Scan for the cell matching the given text and deliver its (x, y) coordinate at center. 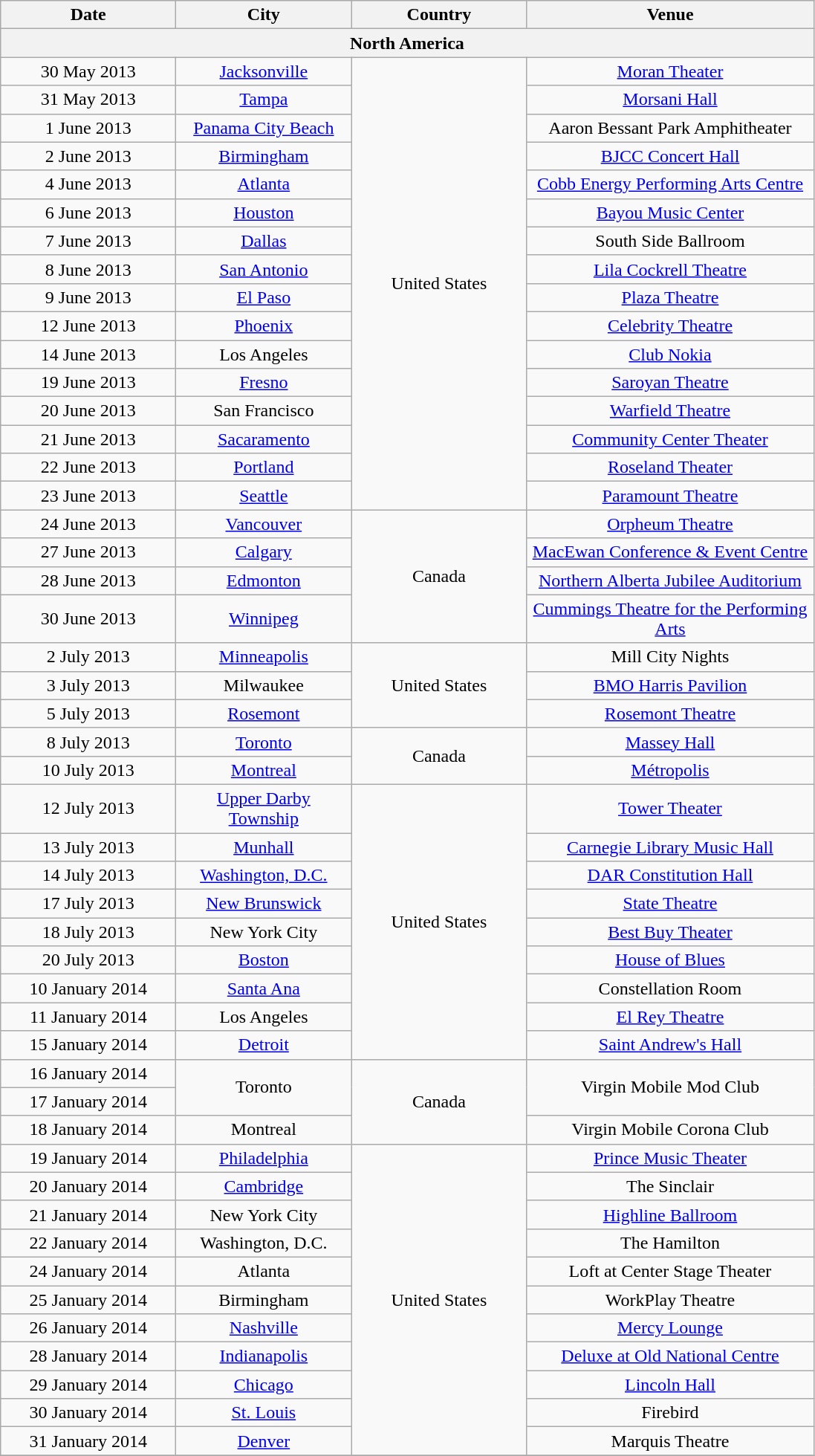
Detroit (264, 1045)
19 January 2014 (88, 1158)
Celebrity Theatre (670, 326)
Club Nokia (670, 355)
Portland (264, 467)
The Hamilton (670, 1243)
7 June 2013 (88, 241)
14 July 2013 (88, 876)
Chicago (264, 1385)
24 January 2014 (88, 1271)
6 June 2013 (88, 213)
27 June 2013 (88, 552)
Cobb Energy Performing Arts Centre (670, 184)
Rosemont Theatre (670, 714)
Denver (264, 1441)
8 June 2013 (88, 269)
Country (439, 15)
Indianapolis (264, 1356)
Minneapolis (264, 657)
Jacksonville (264, 71)
Community Center Theater (670, 439)
29 January 2014 (88, 1385)
Aaron Bessant Park Amphitheater (670, 128)
Winnipeg (264, 618)
19 June 2013 (88, 383)
10 July 2013 (88, 770)
Virgin Mobile Mod Club (670, 1087)
Loft at Center Stage Theater (670, 1271)
Milwaukee (264, 685)
Bayou Music Center (670, 213)
Upper Darby Township (264, 809)
25 January 2014 (88, 1300)
30 January 2014 (88, 1413)
Mill City Nights (670, 657)
BJCC Concert Hall (670, 156)
South Side Ballroom (670, 241)
Cummings Theatre for the Performing Arts (670, 618)
House of Blues (670, 960)
Roseland Theater (670, 467)
New Brunswick (264, 904)
Marquis Theatre (670, 1441)
DAR Constitution Hall (670, 876)
21 June 2013 (88, 439)
Constellation Room (670, 989)
Paramount Theatre (670, 496)
2 June 2013 (88, 156)
Tampa (264, 100)
15 January 2014 (88, 1045)
9 June 2013 (88, 297)
Philadelphia (264, 1158)
4 June 2013 (88, 184)
Mercy Lounge (670, 1328)
12 June 2013 (88, 326)
Best Buy Theater (670, 932)
North America (407, 43)
20 June 2013 (88, 411)
The Sinclair (670, 1186)
Tower Theater (670, 809)
Venue (670, 15)
22 June 2013 (88, 467)
Morsani Hall (670, 100)
18 January 2014 (88, 1130)
Warfield Theatre (670, 411)
30 May 2013 (88, 71)
Prince Music Theater (670, 1158)
Virgin Mobile Corona Club (670, 1130)
12 July 2013 (88, 809)
1 June 2013 (88, 128)
Cambridge (264, 1186)
22 January 2014 (88, 1243)
16 January 2014 (88, 1073)
31 May 2013 (88, 100)
Plaza Theatre (670, 297)
Saint Andrew's Hall (670, 1045)
Orpheum Theatre (670, 524)
San Francisco (264, 411)
30 June 2013 (88, 618)
Edmonton (264, 580)
Moran Theater (670, 71)
Rosemont (264, 714)
Nashville (264, 1328)
Date (88, 15)
20 July 2013 (88, 960)
10 January 2014 (88, 989)
Carnegie Library Music Hall (670, 847)
18 July 2013 (88, 932)
Seattle (264, 496)
Highline Ballroom (670, 1214)
31 January 2014 (88, 1441)
Vancouver (264, 524)
WorkPlay Theatre (670, 1300)
Saroyan Theatre (670, 383)
24 June 2013 (88, 524)
Métropolis (670, 770)
Calgary (264, 552)
San Antonio (264, 269)
11 January 2014 (88, 1017)
Dallas (264, 241)
Massey Hall (670, 742)
State Theatre (670, 904)
3 July 2013 (88, 685)
Lincoln Hall (670, 1385)
City (264, 15)
8 July 2013 (88, 742)
26 January 2014 (88, 1328)
2 July 2013 (88, 657)
14 June 2013 (88, 355)
El Rey Theatre (670, 1017)
Lila Cockrell Theatre (670, 269)
Firebird (670, 1413)
Sacaramento (264, 439)
Houston (264, 213)
Boston (264, 960)
BMO Harris Pavilion (670, 685)
28 June 2013 (88, 580)
Fresno (264, 383)
20 January 2014 (88, 1186)
Panama City Beach (264, 128)
28 January 2014 (88, 1356)
21 January 2014 (88, 1214)
Munhall (264, 847)
St. Louis (264, 1413)
23 June 2013 (88, 496)
17 January 2014 (88, 1101)
5 July 2013 (88, 714)
MacEwan Conference & Event Centre (670, 552)
El Paso (264, 297)
Deluxe at Old National Centre (670, 1356)
Phoenix (264, 326)
Northern Alberta Jubilee Auditorium (670, 580)
17 July 2013 (88, 904)
Santa Ana (264, 989)
13 July 2013 (88, 847)
